Capture the cell that displays the provided text and extract its [X, Y] central coordinate. 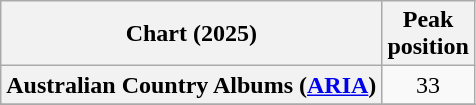
Peakposition [428, 34]
Australian Country Albums (ARIA) [192, 85]
Chart (2025) [192, 34]
33 [428, 85]
